Locate the cell with the specified text and output its (x, y) center coordinate. 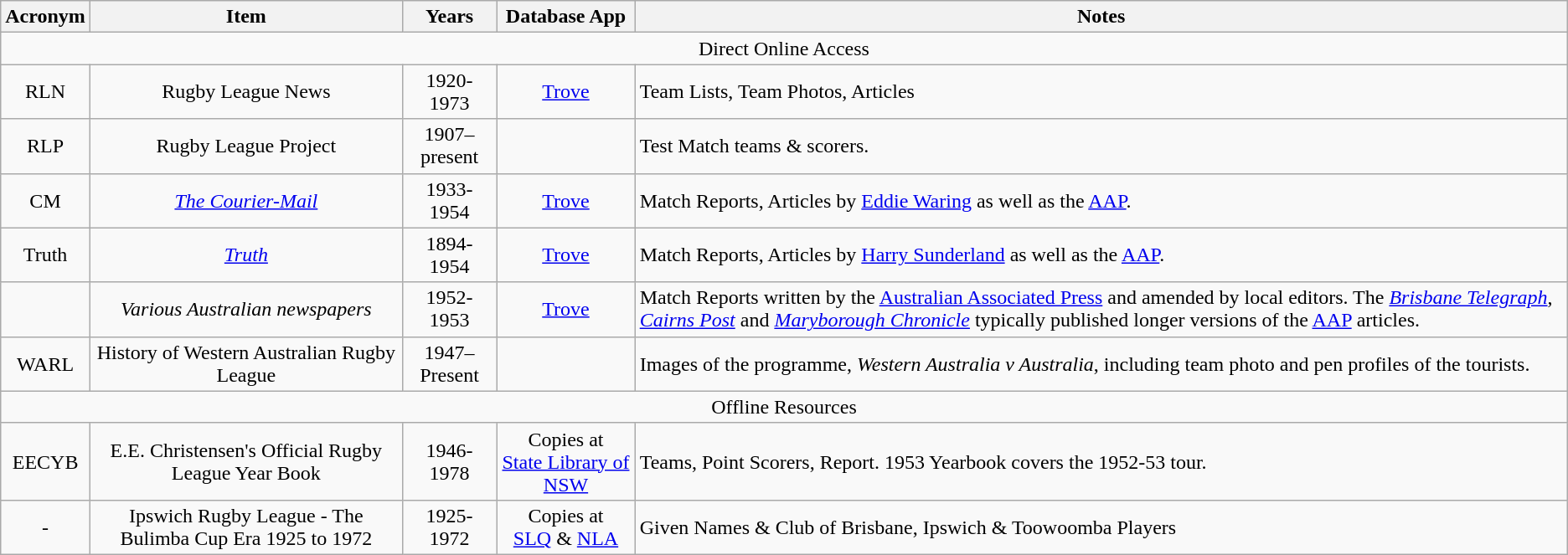
E.E. Christensen's Official Rugby League Year Book (246, 461)
1920-1973 (449, 92)
History of Western Australian Rugby League (246, 363)
Copies at State Library of NSW (566, 461)
The Courier-Mail (246, 201)
1933-1954 (449, 201)
1947–Present (449, 363)
Copies at SLQ & NLA (566, 527)
Test Match teams & scorers. (1101, 146)
1894-1954 (449, 254)
Team Lists, Team Photos, Articles (1101, 92)
Match Reports, Articles by Eddie Waring as well as the AAP. (1101, 201)
WARL (45, 363)
Item (246, 17)
Match Reports, Articles by Harry Sunderland as well as the AAP. (1101, 254)
Ipswich Rugby League - The Bulimba Cup Era 1925 to 1972 (246, 527)
Direct Online Access (784, 49)
Years (449, 17)
- (45, 527)
Images of the programme, Western Australia v Australia, including team photo and pen profiles of the tourists. (1101, 363)
Rugby League Project (246, 146)
1946-1978 (449, 461)
Notes (1101, 17)
1925-1972 (449, 527)
RLP (45, 146)
EECYB (45, 461)
1952-1953 (449, 310)
RLN (45, 92)
Offline Resources (784, 407)
CM (45, 201)
1907–present (449, 146)
Rugby League News (246, 92)
Given Names & Club of Brisbane, Ipswich & Toowoomba Players (1101, 527)
Database App (566, 17)
Various Australian newspapers (246, 310)
Acronym (45, 17)
Teams, Point Scorers, Report. 1953 Yearbook covers the 1952-53 tour. (1101, 461)
